Search for the cell housing the specified text and yield its (X, Y) center coordinate. 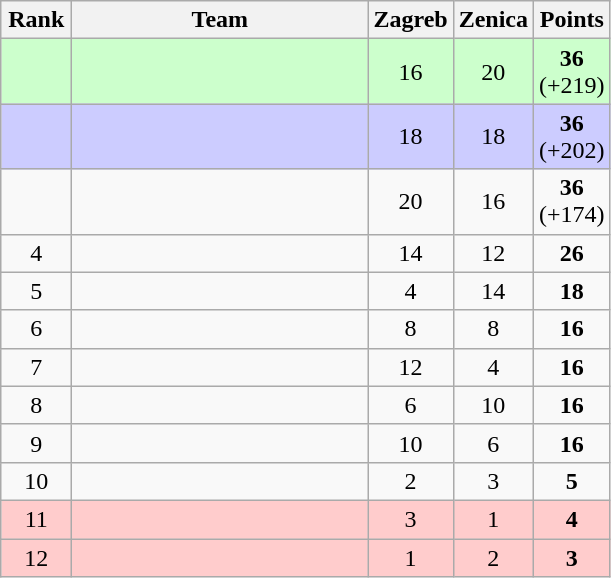
9 (36, 443)
36 (+202) (572, 136)
Rank (36, 20)
36 (+174) (572, 202)
Points (572, 20)
Zagreb (410, 20)
Team (220, 20)
11 (36, 519)
7 (36, 367)
26 (572, 253)
36 (+219) (572, 72)
Zenica (493, 20)
